Capture the cell that displays the provided text and extract its [X, Y] central coordinate. 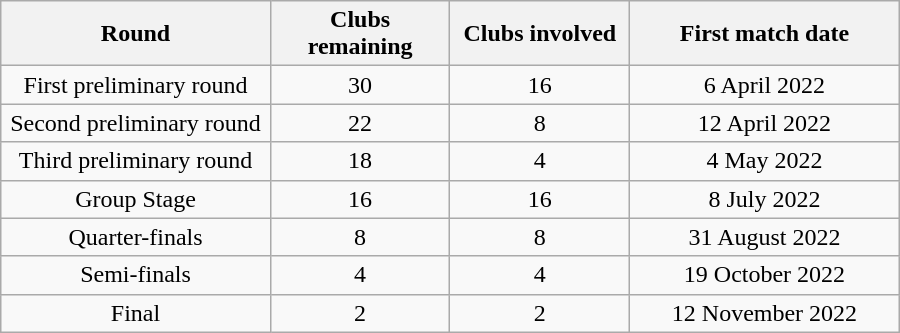
30 [360, 85]
19 October 2022 [765, 275]
First preliminary round [136, 85]
Quarter-finals [136, 237]
18 [360, 161]
12 November 2022 [765, 313]
Final [136, 313]
6 April 2022 [765, 85]
Group Stage [136, 199]
First match date [765, 34]
Second preliminary round [136, 123]
Clubs involved [540, 34]
Clubs remaining [360, 34]
4 May 2022 [765, 161]
Round [136, 34]
Third preliminary round [136, 161]
31 August 2022 [765, 237]
22 [360, 123]
8 July 2022 [765, 199]
12 April 2022 [765, 123]
Semi-finals [136, 275]
